Determine the [x, y] coordinate at the center of the cell enclosing the given text.  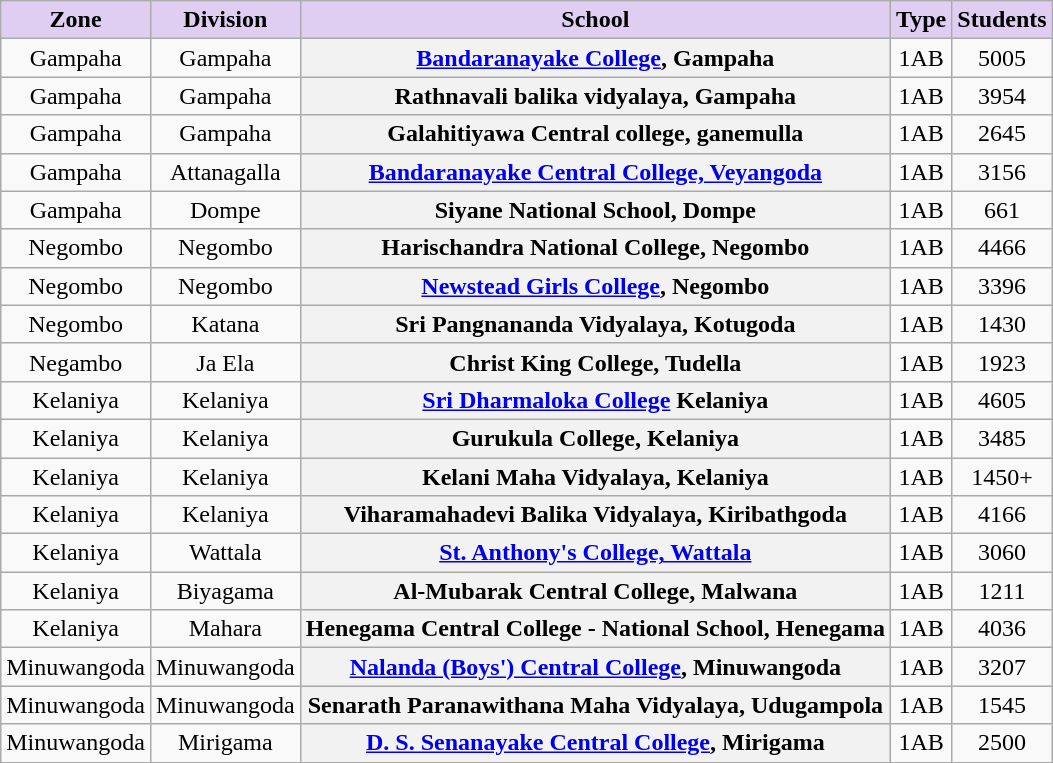
St. Anthony's College, Wattala [595, 553]
Galahitiyawa Central college, ganemulla [595, 134]
3954 [1002, 96]
Zone [76, 20]
Division [225, 20]
3060 [1002, 553]
1545 [1002, 705]
Rathnavali balika vidyalaya, Gampaha [595, 96]
1923 [1002, 362]
Attanagalla [225, 172]
3485 [1002, 438]
Viharamahadevi Balika Vidyalaya, Kiribathgoda [595, 515]
Kelani Maha Vidyalaya, Kelaniya [595, 477]
5005 [1002, 58]
Sri Pangnananda Vidyalaya, Kotugoda [595, 324]
Students [1002, 20]
Wattala [225, 553]
Bandaranayake Central College, Veyangoda [595, 172]
School [595, 20]
Type [922, 20]
Henegama Central College - National School, Henegama [595, 629]
4605 [1002, 400]
3207 [1002, 667]
2500 [1002, 743]
Christ King College, Tudella [595, 362]
Mahara [225, 629]
Negambo [76, 362]
661 [1002, 210]
3156 [1002, 172]
3396 [1002, 286]
Gurukula College, Kelaniya [595, 438]
Siyane National School, Dompe [595, 210]
Mirigama [225, 743]
2645 [1002, 134]
Bandaranayake College, Gampaha [595, 58]
4166 [1002, 515]
4466 [1002, 248]
1211 [1002, 591]
Senarath Paranawithana Maha Vidyalaya, Udugampola [595, 705]
Sri Dharmaloka College Kelaniya [595, 400]
Ja Ela [225, 362]
Dompe [225, 210]
1450+ [1002, 477]
1430 [1002, 324]
Newstead Girls College, Negombo [595, 286]
Harischandra National College, Negombo [595, 248]
Nalanda (Boys') Central College, Minuwangoda [595, 667]
4036 [1002, 629]
D. S. Senanayake Central College, Mirigama [595, 743]
Katana [225, 324]
Al-Mubarak Central College, Malwana [595, 591]
Biyagama [225, 591]
